Locate the cell with the specified text and output its (x, y) center coordinate. 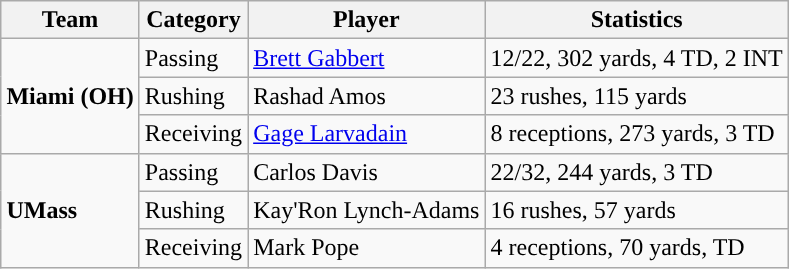
Rashad Amos (366, 96)
Carlos Davis (366, 172)
Miami (OH) (70, 96)
8 receptions, 273 yards, 3 TD (636, 134)
22/32, 244 yards, 3 TD (636, 172)
4 receptions, 70 yards, TD (636, 248)
Category (193, 20)
Statistics (636, 20)
Mark Pope (366, 248)
Gage Larvadain (366, 134)
Team (70, 20)
12/22, 302 yards, 4 TD, 2 INT (636, 58)
Kay'Ron Lynch-Adams (366, 210)
UMass (70, 210)
Brett Gabbert (366, 58)
Player (366, 20)
23 rushes, 115 yards (636, 96)
16 rushes, 57 yards (636, 210)
